From the cell containing the given text, extract its center point as [x, y] coordinate. 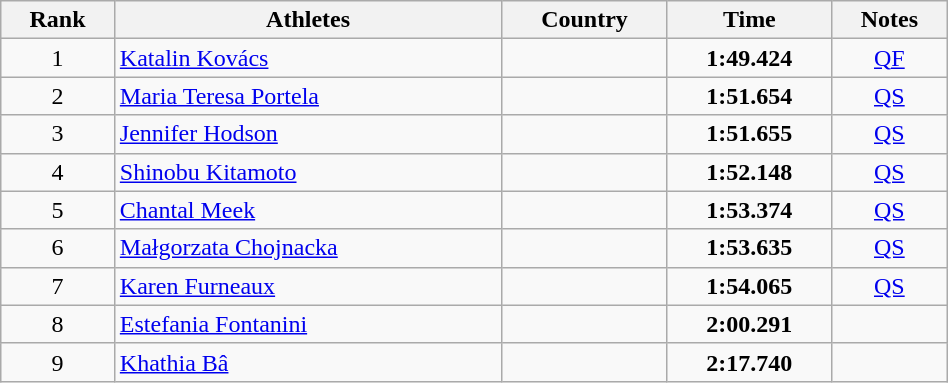
Athletes [308, 20]
1 [58, 58]
1:52.148 [749, 172]
3 [58, 134]
Time [749, 20]
2:00.291 [749, 324]
4 [58, 172]
Khathia Bâ [308, 362]
Estefania Fontanini [308, 324]
8 [58, 324]
9 [58, 362]
5 [58, 210]
Country [584, 20]
1:49.424 [749, 58]
Maria Teresa Portela [308, 96]
Karen Furneaux [308, 286]
Shinobu Kitamoto [308, 172]
Katalin Kovács [308, 58]
Jennifer Hodson [308, 134]
Rank [58, 20]
QF [889, 58]
2 [58, 96]
Chantal Meek [308, 210]
1:51.655 [749, 134]
6 [58, 248]
Notes [889, 20]
1:53.635 [749, 248]
2:17.740 [749, 362]
1:54.065 [749, 286]
7 [58, 286]
1:53.374 [749, 210]
Małgorzata Chojnacka [308, 248]
1:51.654 [749, 96]
